Detect which cell encompasses the target text, then output its (x, y) center coordinate. 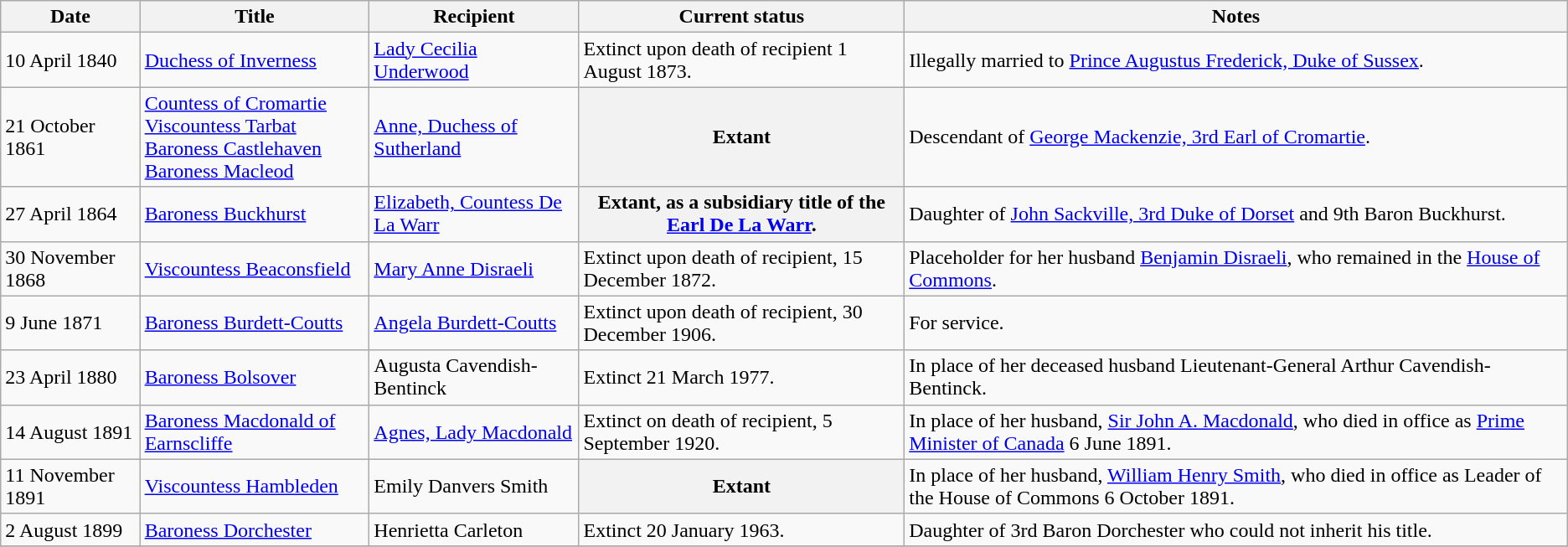
Descendant of George Mackenzie, 3rd Earl of Cromartie. (1236, 137)
Angela Burdett-Coutts (474, 323)
Extant, as a subsidiary title of the Earl De La Warr. (742, 214)
In place of her husband, Sir John A. Macdonald, who died in office as Prime Minister of Canada 6 June 1891. (1236, 432)
14 August 1891 (70, 432)
Placeholder for her husband Benjamin Disraeli, who remained in the House of Commons. (1236, 268)
Extinct on death of recipient, 5 September 1920. (742, 432)
Viscountess Beaconsfield (255, 268)
Baroness Burdett-Coutts (255, 323)
Viscountess Hambleden (255, 486)
Extinct 21 March 1977. (742, 377)
Current status (742, 17)
11 November 1891 (70, 486)
Baroness Buckhurst (255, 214)
Anne, Duchess of Sutherland (474, 137)
23 April 1880 (70, 377)
Extinct upon death of recipient, 30 December 1906. (742, 323)
Baroness Macdonald of Earnscliffe (255, 432)
Extinct upon death of recipient 1 August 1873. (742, 60)
Mary Anne Disraeli (474, 268)
Extinct upon death of recipient, 15 December 1872. (742, 268)
Daughter of 3rd Baron Dorchester who could not inherit his title. (1236, 529)
10 April 1840 (70, 60)
Title (255, 17)
2 August 1899 (70, 529)
Emily Danvers Smith (474, 486)
Daughter of John Sackville, 3rd Duke of Dorset and 9th Baron Buckhurst. (1236, 214)
Elizabeth, Countess De La Warr (474, 214)
Date (70, 17)
Augusta Cavendish-Bentinck (474, 377)
30 November 1868 (70, 268)
21 October 1861 (70, 137)
Duchess of Inverness (255, 60)
Henrietta Carleton (474, 529)
Countess of CromartieViscountess TarbatBaroness CastlehavenBaroness Macleod (255, 137)
Baroness Dorchester (255, 529)
Baroness Bolsover (255, 377)
9 June 1871 (70, 323)
Lady Cecilia Underwood (474, 60)
Extinct 20 January 1963. (742, 529)
Illegally married to Prince Augustus Frederick, Duke of Sussex. (1236, 60)
Recipient (474, 17)
Notes (1236, 17)
In place of her husband, William Henry Smith, who died in office as Leader of the House of Commons 6 October 1891. (1236, 486)
27 April 1864 (70, 214)
Agnes, Lady Macdonald (474, 432)
For service. (1236, 323)
In place of her deceased husband Lieutenant-General Arthur Cavendish-Bentinck. (1236, 377)
